Output the [X, Y] coordinate of the center of the cell containing the given text.  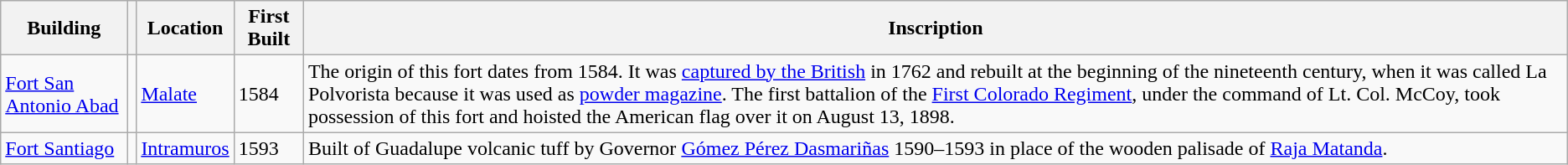
Inscription [935, 28]
Fort San Antonio Abad [64, 94]
Fort Santiago [64, 148]
Malate [185, 94]
Built of Guadalupe volcanic tuff by Governor Gómez Pérez Dasmariñas 1590–1593 in place of the wooden palisade of Raja Matanda. [935, 148]
1593 [268, 148]
Building [64, 28]
Intramuros [185, 148]
1584 [268, 94]
Location [185, 28]
First Built [268, 28]
